Scan for the cell matching the given text and deliver its [x, y] coordinate at center. 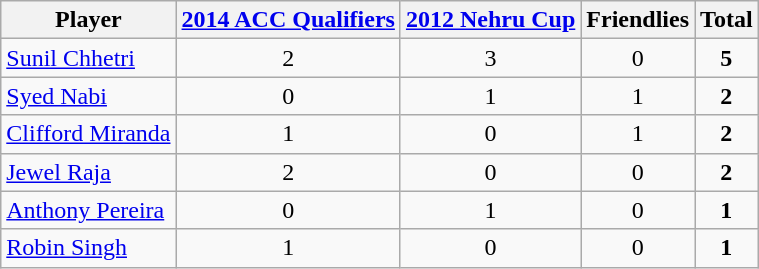
5 [727, 58]
Syed Nabi [88, 96]
Total [727, 20]
Jewel Raja [88, 172]
Robin Singh [88, 248]
Sunil Chhetri [88, 58]
2014 ACC Qualifiers [288, 20]
Anthony Pereira [88, 210]
Player [88, 20]
Friendlies [638, 20]
Clifford Miranda [88, 134]
3 [490, 58]
2012 Nehru Cup [490, 20]
